Return the [X, Y] coordinate for the center point of the cell that contains the specified text.  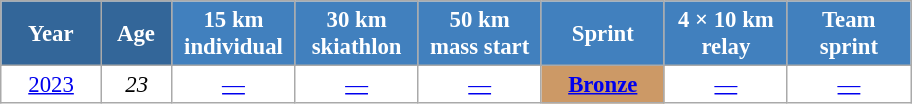
23 [136, 85]
Year [52, 34]
Age [136, 34]
15 km individual [234, 34]
Sprint [602, 34]
Bronze [602, 85]
4 × 10 km relay [726, 34]
Team sprint [848, 34]
50 km mass start [480, 34]
30 km skiathlon [356, 34]
2023 [52, 85]
